Search for the cell housing the specified text and yield its (x, y) center coordinate. 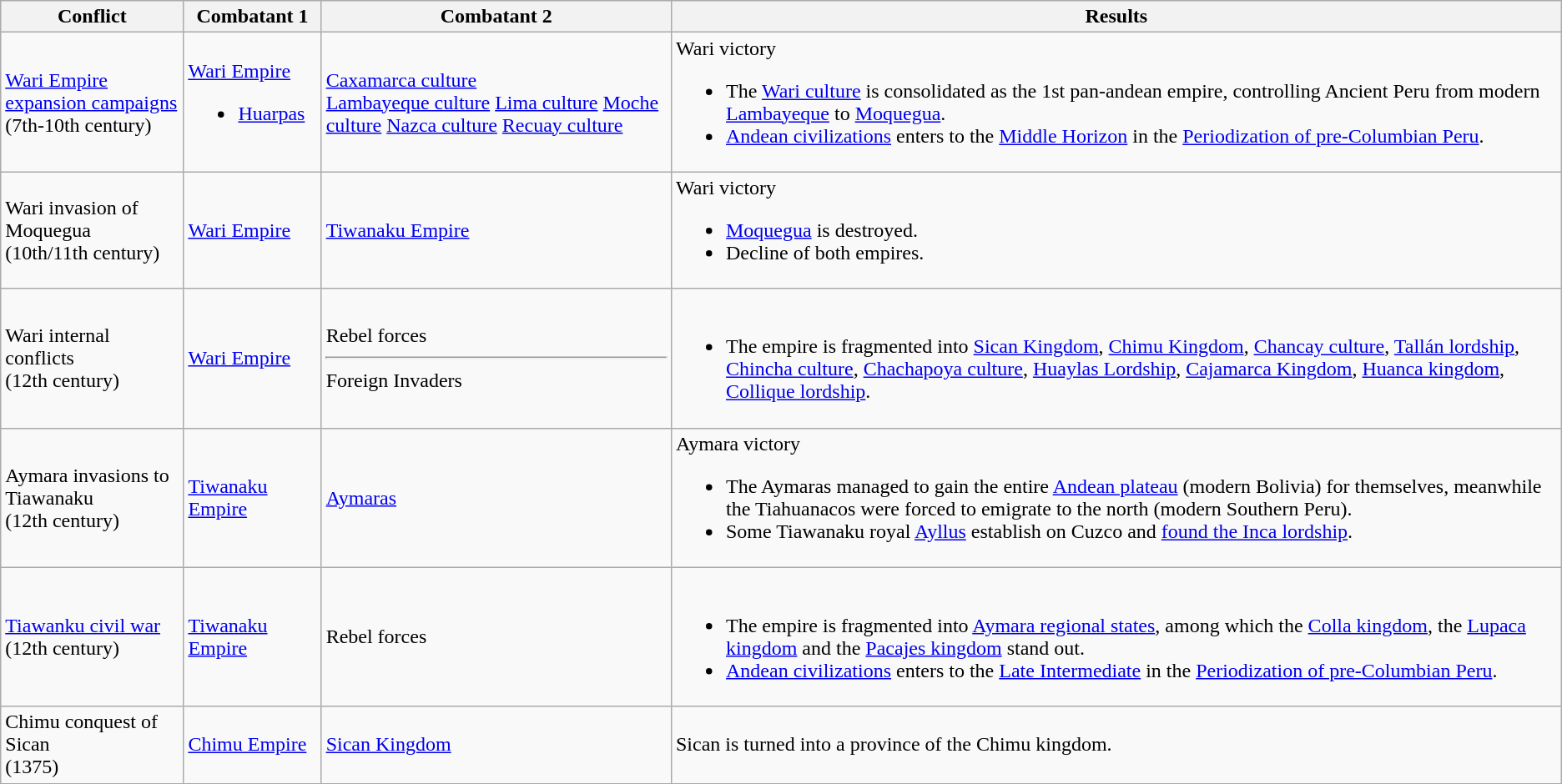
Sican is turned into a province of the Chimu kingdom. (1116, 745)
Combatant 1 (252, 17)
Rebel forcesForeign Invaders (496, 359)
Conflict (92, 17)
Chimu conquest of Sican(1375) (92, 745)
Tiawanku civil war(12th century) (92, 637)
Wari invasion of Moquegua(10th/11th century) (92, 230)
Sican Kingdom (496, 745)
Wari Empire expansion campaigns(7th-10th century) (92, 102)
Wari internal conflicts(12th century) (92, 359)
Caxamarca cultureLambayeque culture Lima culture Moche culture Nazca culture Recuay culture (496, 102)
Wari EmpireHuarpas (252, 102)
Aymara invasions to Tiawanaku(12th century) (92, 497)
Rebel forces (496, 637)
Aymaras (496, 497)
Wari victoryMoquegua is destroyed.Decline of both empires. (1116, 230)
Results (1116, 17)
Chimu Empire (252, 745)
Combatant 2 (496, 17)
